Pinpoint the cell where the given text exists, returning its (x, y) midpoint coordinate. 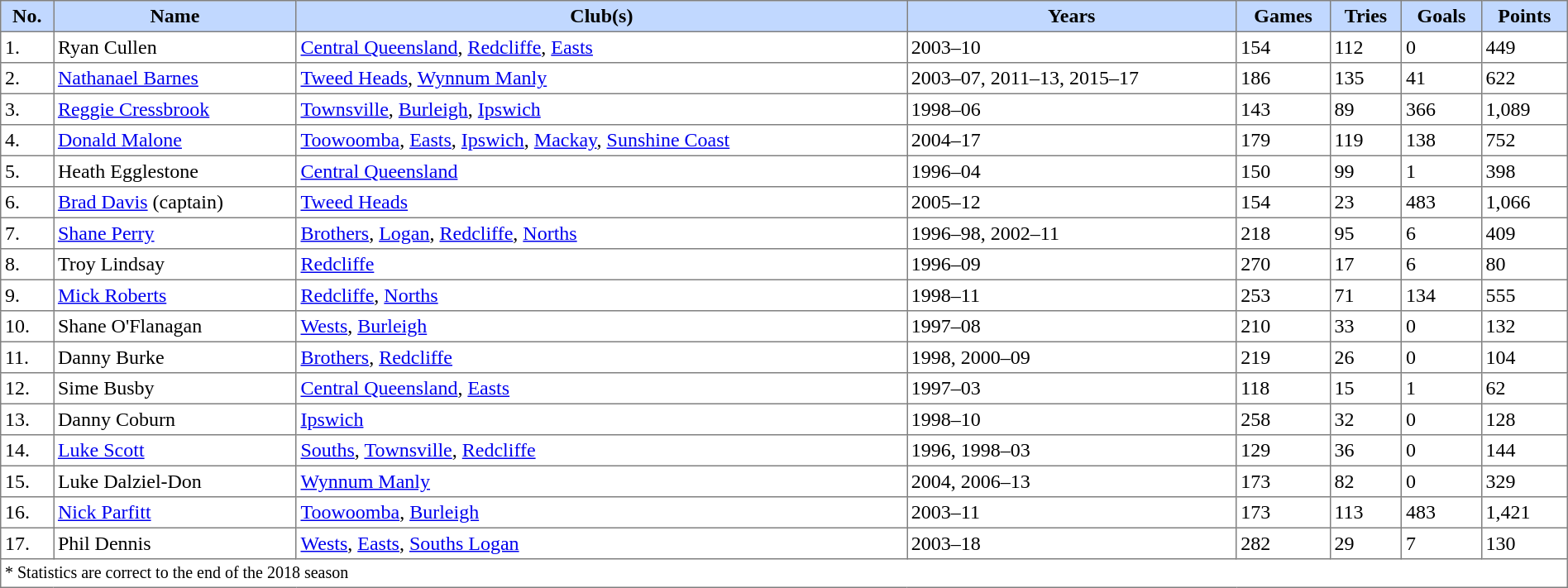
449 (1524, 47)
Central Queensland, Easts (601, 389)
752 (1524, 141)
15 (1366, 389)
Shane O'Flanagan (175, 327)
Luke Dalziel-Don (175, 481)
270 (1284, 265)
1998, 2000–09 (1072, 357)
Wests, Easts, Souths Logan (601, 543)
1997–03 (1072, 389)
Games (1284, 17)
398 (1524, 171)
135 (1366, 79)
104 (1524, 357)
Brad Davis (captain) (175, 203)
17 (1366, 265)
Brothers, Redcliffe (601, 357)
130 (1524, 543)
82 (1366, 481)
113 (1366, 513)
1998–11 (1072, 295)
15. (27, 481)
Nathanael Barnes (175, 79)
1997–08 (1072, 327)
Redcliffe, Norths (601, 295)
99 (1366, 171)
11. (27, 357)
13. (27, 419)
Souths, Townsville, Redcliffe (601, 451)
1. (27, 47)
138 (1442, 141)
Townsville, Burleigh, Ipswich (601, 109)
* Statistics are correct to the end of the 2018 season (784, 573)
129 (1284, 451)
62 (1524, 389)
2004–17 (1072, 141)
Years (1072, 17)
89 (1366, 109)
1998–10 (1072, 419)
132 (1524, 327)
Central Queensland, Redcliffe, Easts (601, 47)
1996, 1998–03 (1072, 451)
2003–11 (1072, 513)
143 (1284, 109)
Wynnum Manly (601, 481)
33 (1366, 327)
409 (1524, 233)
10. (27, 327)
128 (1524, 419)
179 (1284, 141)
Ipswich (601, 419)
Sime Busby (175, 389)
Toowoomba, Easts, Ipswich, Mackay, Sunshine Coast (601, 141)
23 (1366, 203)
Phil Dennis (175, 543)
1998–06 (1072, 109)
Tries (1366, 17)
282 (1284, 543)
36 (1366, 451)
1996–04 (1072, 171)
Toowoomba, Burleigh (601, 513)
219 (1284, 357)
2004, 2006–13 (1072, 481)
2005–12 (1072, 203)
5. (27, 171)
Donald Malone (175, 141)
9. (27, 295)
95 (1366, 233)
Redcliffe (601, 265)
112 (1366, 47)
Wests, Burleigh (601, 327)
26 (1366, 357)
41 (1442, 79)
Danny Burke (175, 357)
80 (1524, 265)
32 (1366, 419)
119 (1366, 141)
2003–07, 2011–13, 2015–17 (1072, 79)
1,421 (1524, 513)
Reggie Cressbrook (175, 109)
17. (27, 543)
71 (1366, 295)
1,089 (1524, 109)
329 (1524, 481)
186 (1284, 79)
1996–98, 2002–11 (1072, 233)
218 (1284, 233)
134 (1442, 295)
7 (1442, 543)
622 (1524, 79)
Central Queensland (601, 171)
Danny Coburn (175, 419)
2003–10 (1072, 47)
1996–09 (1072, 265)
16. (27, 513)
555 (1524, 295)
6. (27, 203)
Tweed Heads (601, 203)
Goals (1442, 17)
Tweed Heads, Wynnum Manly (601, 79)
3. (27, 109)
1,066 (1524, 203)
Ryan Cullen (175, 47)
2003–18 (1072, 543)
8. (27, 265)
118 (1284, 389)
Shane Perry (175, 233)
Name (175, 17)
Nick Parfitt (175, 513)
258 (1284, 419)
7. (27, 233)
253 (1284, 295)
Heath Egglestone (175, 171)
Brothers, Logan, Redcliffe, Norths (601, 233)
Club(s) (601, 17)
No. (27, 17)
Luke Scott (175, 451)
12. (27, 389)
2. (27, 79)
144 (1524, 451)
150 (1284, 171)
210 (1284, 327)
Mick Roberts (175, 295)
29 (1366, 543)
Troy Lindsay (175, 265)
4. (27, 141)
366 (1442, 109)
Points (1524, 17)
14. (27, 451)
